Find where the given text appears and provide that cell's center as (x, y) coordinate. 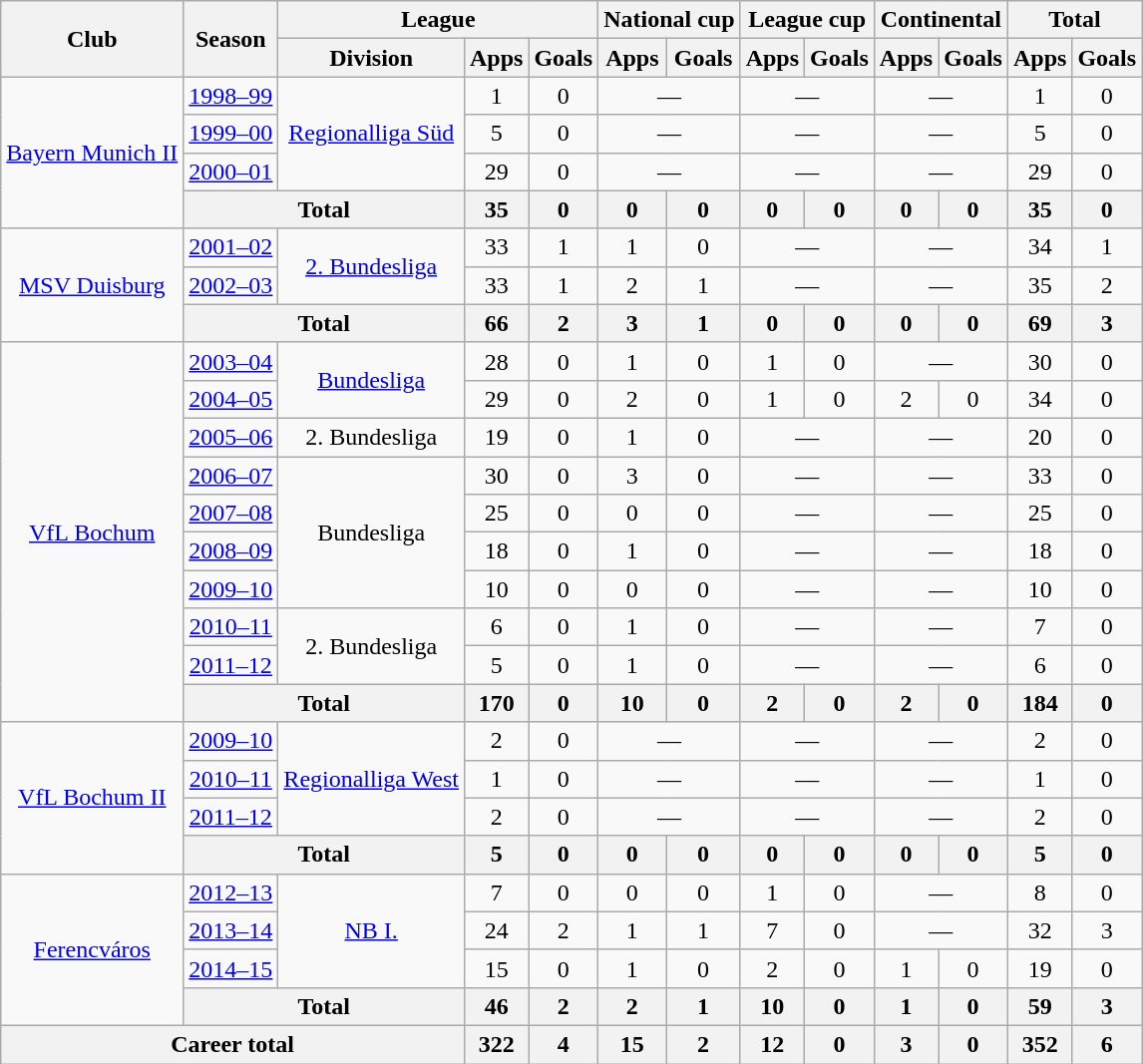
322 (496, 1044)
Regionalliga Süd (371, 134)
12 (772, 1044)
2003–04 (231, 361)
352 (1039, 1044)
Career total (233, 1044)
Division (371, 58)
59 (1039, 1006)
League (439, 20)
66 (496, 323)
NB I. (371, 930)
Ferencváros (92, 949)
46 (496, 1006)
2013–14 (231, 930)
National cup (669, 20)
4 (564, 1044)
2002–03 (231, 285)
1998–99 (231, 96)
2004–05 (231, 399)
184 (1039, 703)
2007–08 (231, 514)
170 (496, 703)
69 (1039, 323)
2000–01 (231, 172)
28 (496, 361)
Continental (941, 20)
Bayern Munich II (92, 153)
1999–00 (231, 134)
Season (231, 39)
2008–09 (231, 551)
24 (496, 930)
2006–07 (231, 476)
2014–15 (231, 968)
20 (1039, 437)
32 (1039, 930)
2001–02 (231, 247)
Club (92, 39)
VfL Bochum II (92, 798)
League cup (807, 20)
Regionalliga West (371, 779)
8 (1039, 892)
MSV Duisburg (92, 285)
2005–06 (231, 437)
2012–13 (231, 892)
VfL Bochum (92, 532)
